Provide the [X, Y] coordinate of the cell's center where the given text is located.  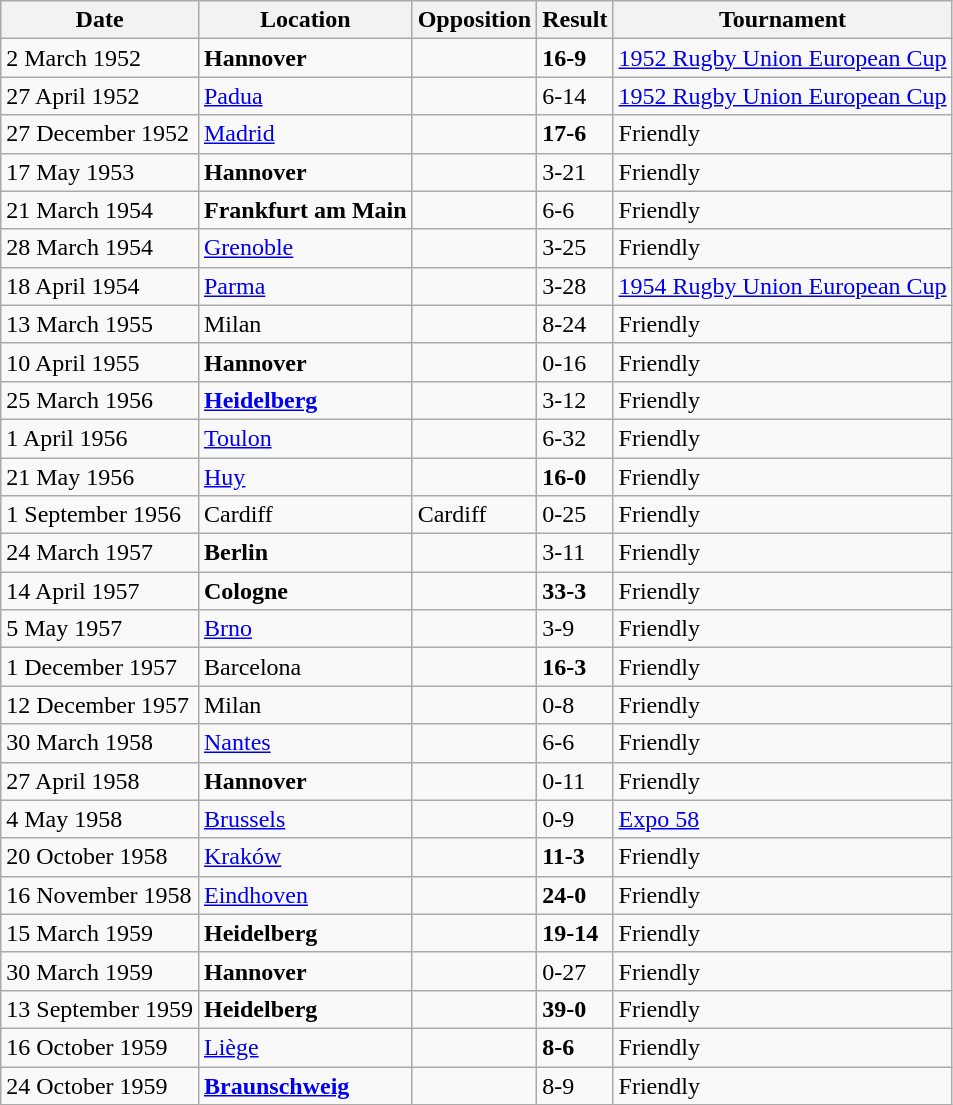
30 March 1959 [100, 971]
20 October 1958 [100, 857]
4 May 1958 [100, 819]
10 April 1955 [100, 362]
Eindhoven [305, 895]
16-0 [575, 477]
Frankfurt am Main [305, 210]
Toulon [305, 438]
Parma [305, 286]
39-0 [575, 1009]
24-0 [575, 895]
19-14 [575, 933]
Madrid [305, 134]
0-25 [575, 515]
16-9 [575, 58]
24 October 1959 [100, 1085]
5 May 1957 [100, 629]
6-14 [575, 96]
Date [100, 20]
3-21 [575, 172]
Brussels [305, 819]
17 May 1953 [100, 172]
Kraków [305, 857]
14 April 1957 [100, 591]
3-28 [575, 286]
Huy [305, 477]
8-6 [575, 1047]
Location [305, 20]
3-12 [575, 400]
3-9 [575, 629]
0-27 [575, 971]
24 March 1957 [100, 553]
0-16 [575, 362]
17-6 [575, 134]
21 March 1954 [100, 210]
1 September 1956 [100, 515]
16 November 1958 [100, 895]
25 March 1956 [100, 400]
21 May 1956 [100, 477]
Barcelona [305, 667]
Tournament [782, 20]
30 March 1958 [100, 743]
Berlin [305, 553]
0-8 [575, 705]
15 March 1959 [100, 933]
12 December 1957 [100, 705]
8-9 [575, 1085]
13 September 1959 [100, 1009]
6-32 [575, 438]
Result [575, 20]
27 April 1958 [100, 781]
Liège [305, 1047]
16-3 [575, 667]
27 April 1952 [100, 96]
3-11 [575, 553]
Opposition [474, 20]
Expo 58 [782, 819]
18 April 1954 [100, 286]
Grenoble [305, 248]
Cologne [305, 591]
Braunschweig [305, 1085]
1954 Rugby Union European Cup [782, 286]
33-3 [575, 591]
2 March 1952 [100, 58]
28 March 1954 [100, 248]
16 October 1959 [100, 1047]
13 March 1955 [100, 324]
3-25 [575, 248]
0-11 [575, 781]
0-9 [575, 819]
1 December 1957 [100, 667]
Nantes [305, 743]
8-24 [575, 324]
Brno [305, 629]
11-3 [575, 857]
1 April 1956 [100, 438]
27 December 1952 [100, 134]
Padua [305, 96]
